From the cell containing the given text, extract its center point as (X, Y) coordinate. 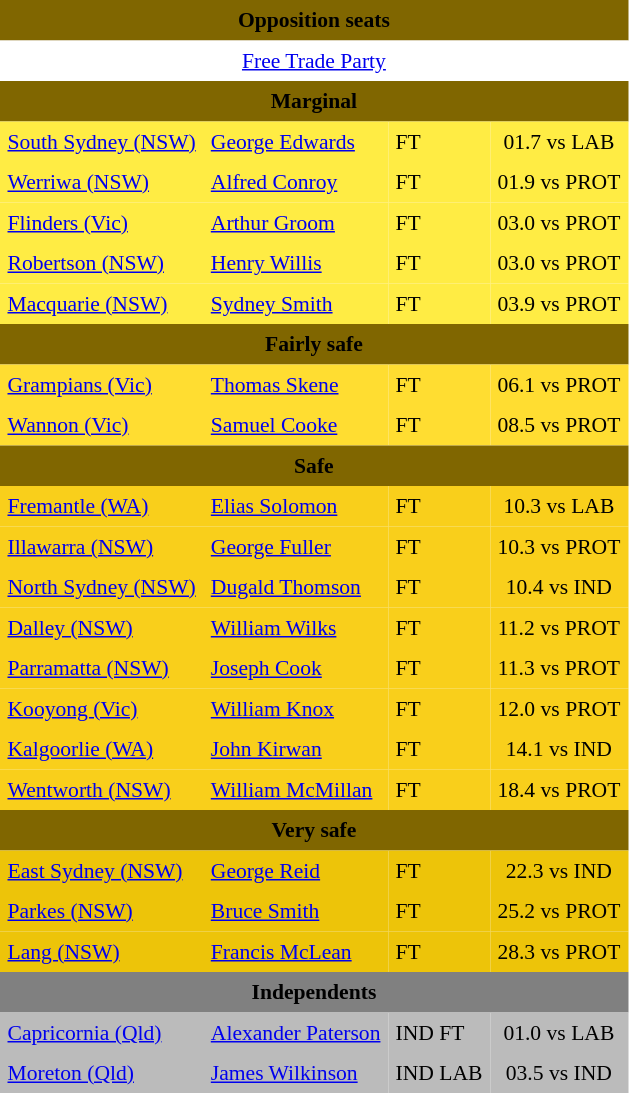
Elias Solomon (296, 506)
Lang (NSW) (102, 951)
Werriwa (NSW) (102, 182)
Capricornia (Qld) (102, 1032)
06.1 vs PROT (559, 384)
James Wilkinson (296, 1073)
Marginal (314, 101)
Robertson (NSW) (102, 263)
George Reid (296, 870)
Wentworth (NSW) (102, 789)
Dugald Thomson (296, 587)
Alexander Paterson (296, 1032)
01.9 vs PROT (559, 182)
Kalgoorlie (WA) (102, 749)
Grampians (Vic) (102, 384)
IND LAB (439, 1073)
Samuel Cooke (296, 425)
George Fuller (296, 546)
William McMillan (296, 789)
18.4 vs PROT (559, 789)
12.0 vs PROT (559, 708)
Very safe (314, 830)
10.3 vs LAB (559, 506)
Sydney Smith (296, 303)
George Edwards (296, 141)
01.0 vs LAB (559, 1032)
11.2 vs PROT (559, 627)
Wannon (Vic) (102, 425)
10.4 vs IND (559, 587)
Opposition seats (314, 20)
Kooyong (Vic) (102, 708)
03.9 vs PROT (559, 303)
William Knox (296, 708)
South Sydney (NSW) (102, 141)
IND FT (439, 1032)
Thomas Skene (296, 384)
Parkes (NSW) (102, 911)
01.7 vs LAB (559, 141)
Moreton (Qld) (102, 1073)
Joseph Cook (296, 668)
Dalley (NSW) (102, 627)
28.3 vs PROT (559, 951)
East Sydney (NSW) (102, 870)
14.1 vs IND (559, 749)
Fairly safe (314, 344)
03.5 vs IND (559, 1073)
Arthur Groom (296, 222)
Illawarra (NSW) (102, 546)
Parramatta (NSW) (102, 668)
Free Trade Party (314, 60)
William Wilks (296, 627)
Alfred Conroy (296, 182)
Safe (314, 465)
Fremantle (WA) (102, 506)
Macquarie (NSW) (102, 303)
11.3 vs PROT (559, 668)
North Sydney (NSW) (102, 587)
Independents (314, 992)
08.5 vs PROT (559, 425)
Henry Willis (296, 263)
22.3 vs IND (559, 870)
John Kirwan (296, 749)
25.2 vs PROT (559, 911)
10.3 vs PROT (559, 546)
Flinders (Vic) (102, 222)
Bruce Smith (296, 911)
Francis McLean (296, 951)
